Return [x, y] of the center of cell containing provided text 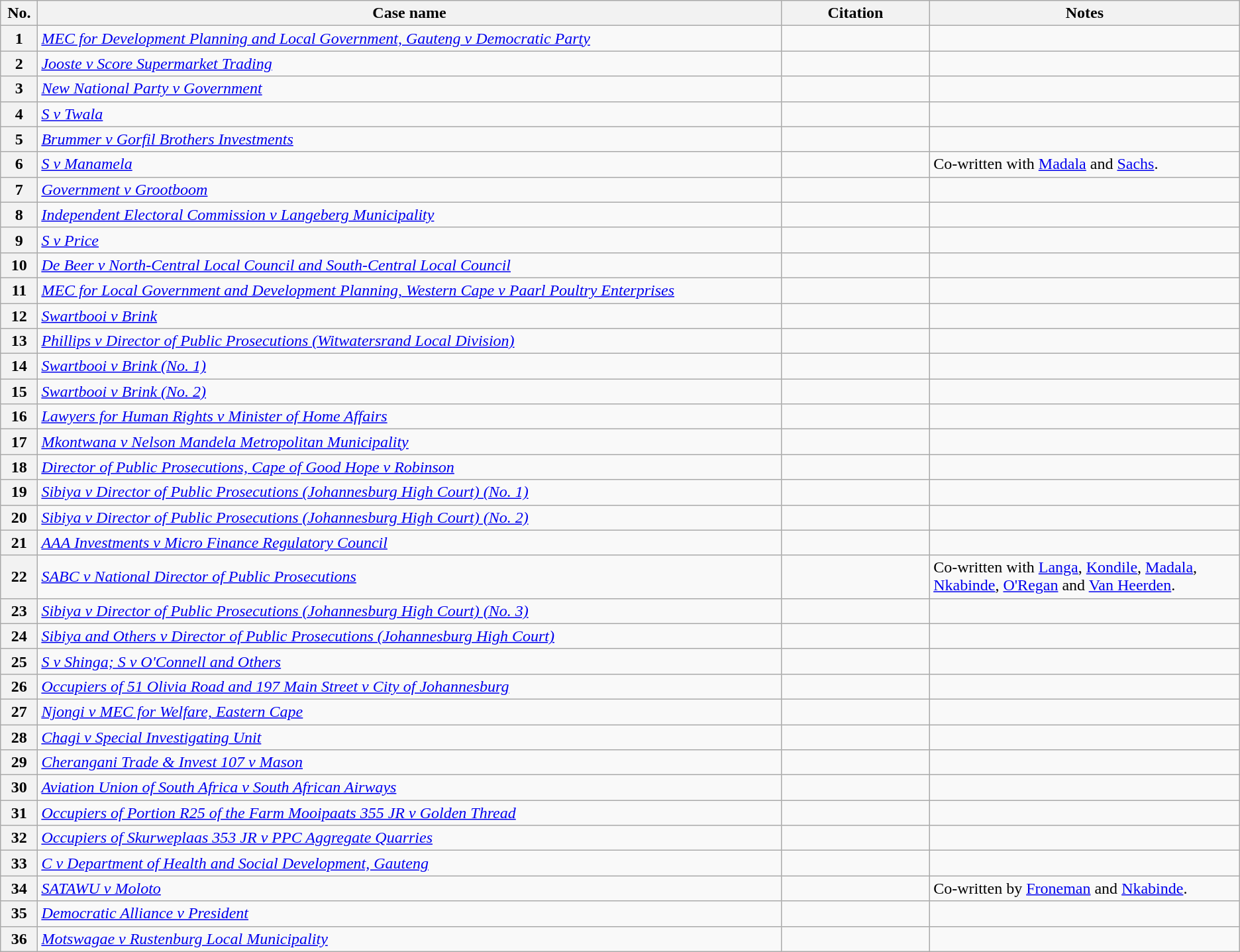
S v Shinga; S v O'Connell and Others [409, 661]
Swartbooi v Brink [409, 316]
3 [19, 89]
S v Manamela [409, 164]
Swartbooi v Brink (No. 1) [409, 366]
Co-written with Langa, Kondile, Madala, Nkabinde, O'Regan and Van Heerden. [1085, 576]
36 [19, 939]
20 [19, 517]
33 [19, 863]
27 [19, 712]
10 [19, 265]
Sibiya and Others v Director of Public Prosecutions (Johannesburg High Court) [409, 636]
Jooste v Score Supermarket Trading [409, 64]
7 [19, 189]
23 [19, 611]
32 [19, 838]
New National Party v Government [409, 89]
2 [19, 64]
30 [19, 788]
Independent Electoral Commission v Langeberg Municipality [409, 215]
Sibiya v Director of Public Prosecutions (Johannesburg High Court) (No. 2) [409, 517]
12 [19, 316]
14 [19, 366]
22 [19, 576]
No. [19, 13]
Cherangani Trade & Invest 107 v Mason [409, 763]
Co-written with Madala and Sachs. [1085, 164]
4 [19, 114]
SATAWU v Moloto [409, 888]
Sibiya v Director of Public Prosecutions (Johannesburg High Court) (No. 3) [409, 611]
Brummer v Gorfil Brothers Investments [409, 139]
Lawyers for Human Rights v Minister of Home Affairs [409, 417]
SABC v National Director of Public Prosecutions [409, 576]
34 [19, 888]
Swartbooi v Brink (No. 2) [409, 392]
Sibiya v Director of Public Prosecutions (Johannesburg High Court) (No. 1) [409, 492]
15 [19, 392]
Chagi v Special Investigating Unit [409, 737]
8 [19, 215]
1 [19, 38]
Government v Grootboom [409, 189]
Njongi v MEC for Welfare, Eastern Cape [409, 712]
Notes [1085, 13]
Citation [855, 13]
13 [19, 341]
24 [19, 636]
29 [19, 763]
Occupiers of Portion R25 of the Farm Mooipaats 355 JR v Golden Thread [409, 813]
18 [19, 467]
Democratic Alliance v President [409, 914]
C v Department of Health and Social Development, Gauteng [409, 863]
De Beer v North-Central Local Council and South-Central Local Council [409, 265]
35 [19, 914]
MEC for Local Government and Development Planning, Western Cape v Paarl Poultry Enterprises [409, 290]
Case name [409, 13]
19 [19, 492]
9 [19, 240]
28 [19, 737]
S v Price [409, 240]
Motswagae v Rustenburg Local Municipality [409, 939]
Occupiers of 51 Olivia Road and 197 Main Street v City of Johannesburg [409, 686]
Phillips v Director of Public Prosecutions (Witwatersrand Local Division) [409, 341]
16 [19, 417]
21 [19, 543]
Mkontwana v Nelson Mandela Metropolitan Municipality [409, 442]
26 [19, 686]
Occupiers of Skurweplaas 353 JR v PPC Aggregate Quarries [409, 838]
17 [19, 442]
31 [19, 813]
Aviation Union of South Africa v South African Airways [409, 788]
MEC for Development Planning and Local Government, Gauteng v Democratic Party [409, 38]
5 [19, 139]
Director of Public Prosecutions, Cape of Good Hope v Robinson [409, 467]
11 [19, 290]
Co-written by Froneman and Nkabinde. [1085, 888]
AAA Investments v Micro Finance Regulatory Council [409, 543]
25 [19, 661]
6 [19, 164]
S v Twala [409, 114]
